Provide the (X, Y) coordinate of the cell's center where the given text is located.  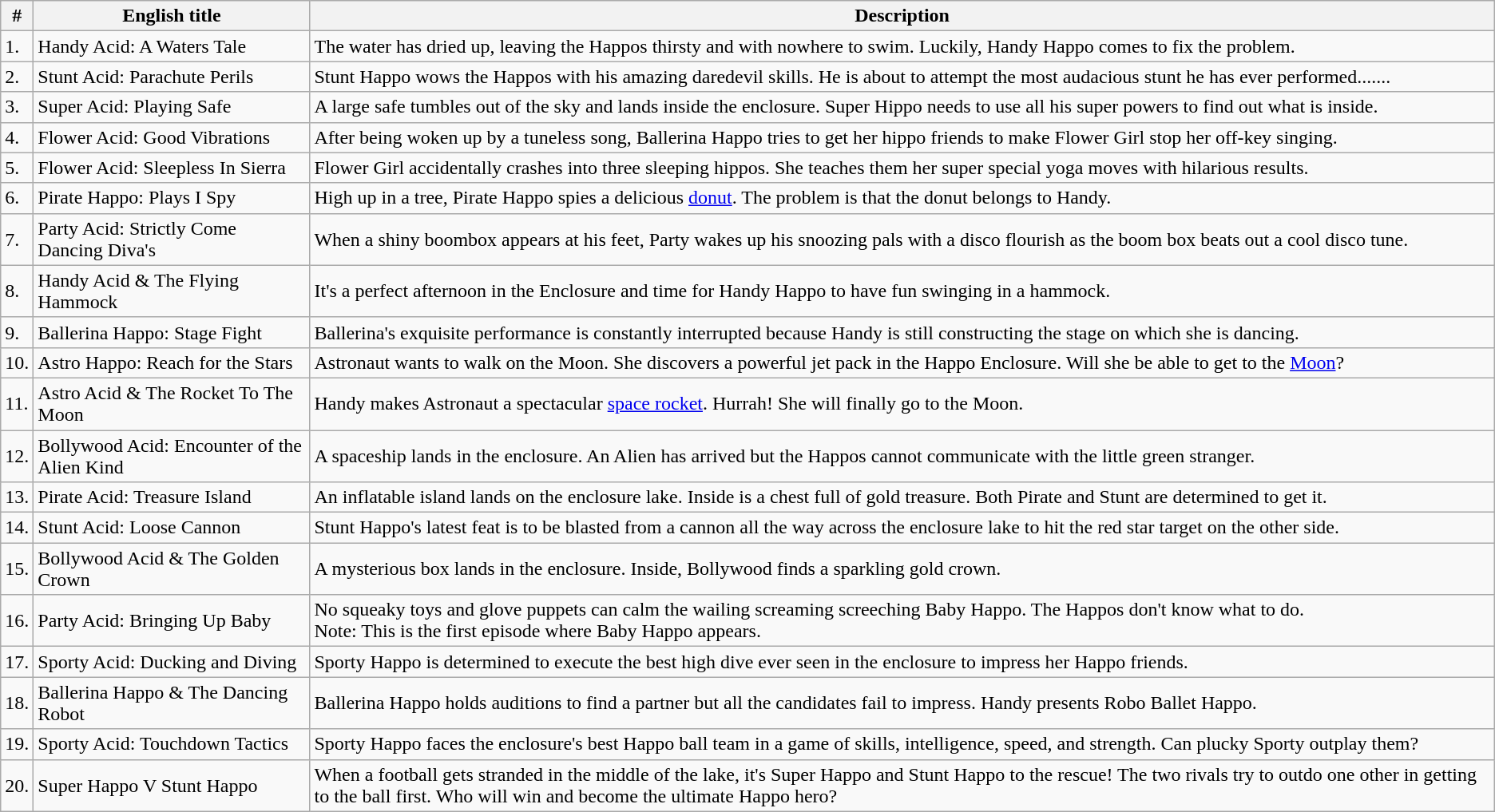
Pirate Acid: Treasure Island (172, 497)
Pirate Happo: Plays I Spy (172, 198)
The water has dried up, leaving the Happos thirsty and with nowhere to swim. Luckily, Handy Happo comes to fix the problem. (902, 46)
Stunt Acid: Loose Cannon (172, 528)
Ballerina's exquisite performance is constantly interrupted because Handy is still constructing the stage on which she is dancing. (902, 332)
16. (18, 621)
Sporty Acid: Touchdown Tactics (172, 744)
Ballerina Happo: Stage Fight (172, 332)
18. (18, 703)
Astro Acid & The Rocket To The Moon (172, 404)
20. (18, 786)
After being woken up by a tuneless song, Ballerina Happo tries to get her hippo friends to make Flower Girl stop her off-key singing. (902, 137)
13. (18, 497)
Handy makes Astronaut a spectacular space rocket. Hurrah! She will finally go to the Moon. (902, 404)
A spaceship lands in the enclosure. An Alien has arrived but the Happos cannot communicate with the little green stranger. (902, 455)
Ballerina Happo holds auditions to find a partner but all the candidates fail to impress. Handy presents Robo Ballet Happo. (902, 703)
Flower Acid: Good Vibrations (172, 137)
5. (18, 168)
12. (18, 455)
A mysterious box lands in the enclosure. Inside, Bollywood finds a sparkling gold crown. (902, 568)
19. (18, 744)
An inflatable island lands on the enclosure lake. Inside is a chest full of gold treasure. Both Pirate and Stunt are determined to get it. (902, 497)
Ballerina Happo & The Dancing Robot (172, 703)
3. (18, 107)
17. (18, 662)
A large safe tumbles out of the sky and lands inside the enclosure. Super Hippo needs to use all his super powers to find out what is inside. (902, 107)
When a shiny boombox appears at his feet, Party wakes up his snoozing pals with a disco flourish as the boom box beats out a cool disco tune. (902, 240)
9. (18, 332)
High up in a tree, Pirate Happo spies a delicious donut. The problem is that the donut belongs to Handy. (902, 198)
Stunt Happo's latest feat is to be blasted from a cannon all the way across the enclosure lake to hit the red star target on the other side. (902, 528)
Stunt Acid: Parachute Perils (172, 77)
2. (18, 77)
Flower Acid: Sleepless In Sierra (172, 168)
Party Acid: Bringing Up Baby (172, 621)
10. (18, 362)
Stunt Happo wows the Happos with his amazing daredevil skills. He is about to attempt the most audacious stunt he has ever performed....... (902, 77)
15. (18, 568)
Sporty Happo faces the enclosure's best Happo ball team in a game of skills, intelligence, speed, and strength. Can plucky Sporty outplay them? (902, 744)
Description (902, 16)
# (18, 16)
Astro Happo: Reach for the Stars (172, 362)
Super Happo V Stunt Happo (172, 786)
14. (18, 528)
Sporty Happo is determined to execute the best high dive ever seen in the enclosure to impress her Happo friends. (902, 662)
Flower Girl accidentally crashes into three sleeping hippos. She teaches them her super special yoga moves with hilarious results. (902, 168)
Bollywood Acid & The Golden Crown (172, 568)
8. (18, 291)
Sporty Acid: Ducking and Diving (172, 662)
11. (18, 404)
Super Acid: Playing Safe (172, 107)
1. (18, 46)
Handy Acid: A Waters Tale (172, 46)
7. (18, 240)
4. (18, 137)
Astronaut wants to walk on the Moon. She discovers a powerful jet pack in the Happo Enclosure. Will she be able to get to the Moon? (902, 362)
Party Acid: Strictly Come Dancing Diva's (172, 240)
Handy Acid & The Flying Hammock (172, 291)
It's a perfect afternoon in the Enclosure and time for Handy Happo to have fun swinging in a hammock. (902, 291)
English title (172, 16)
6. (18, 198)
Bollywood Acid: Encounter of the Alien Kind (172, 455)
